Detect which cell encompasses the target text, then output its [X, Y] center coordinate. 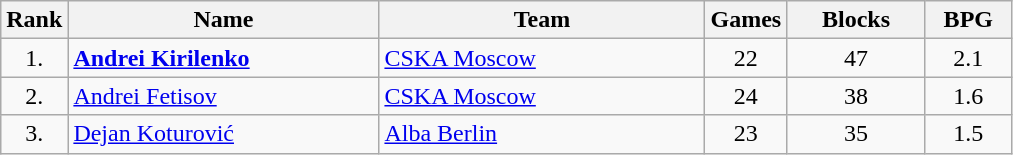
Andrei Kirilenko [224, 58]
Andrei Fetisov [224, 96]
Blocks [856, 20]
1.6 [968, 96]
38 [856, 96]
Name [224, 20]
2.1 [968, 58]
22 [746, 58]
1.5 [968, 134]
Games [746, 20]
35 [856, 134]
Team [542, 20]
2. [34, 96]
3. [34, 134]
Dejan Koturović [224, 134]
Alba Berlin [542, 134]
24 [746, 96]
23 [746, 134]
47 [856, 58]
Rank [34, 20]
1. [34, 58]
BPG [968, 20]
